Provide the [x, y] coordinate of the cell's center where the given text is located.  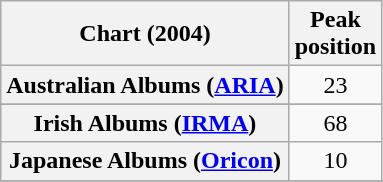
Australian Albums (ARIA) [145, 85]
68 [335, 123]
10 [335, 161]
Peakposition [335, 34]
Japanese Albums (Oricon) [145, 161]
Chart (2004) [145, 34]
23 [335, 85]
Irish Albums (IRMA) [145, 123]
